Extract the [X, Y] coordinate from the center of the cell holding the provided text.  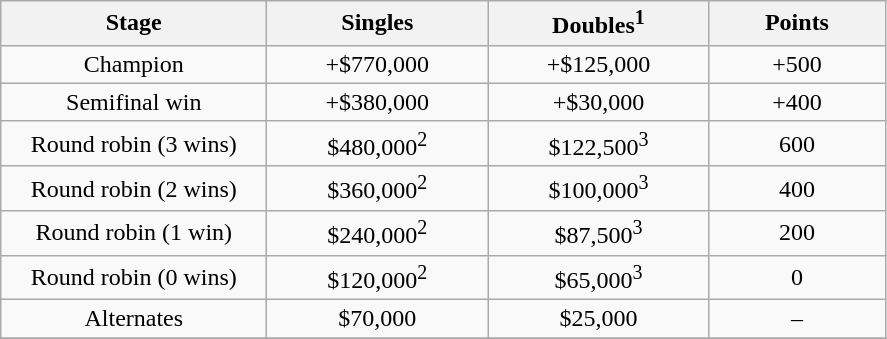
$120,0002 [378, 278]
+$125,000 [598, 64]
$122,5003 [598, 144]
$480,0002 [378, 144]
600 [797, 144]
+$380,000 [378, 102]
$70,000 [378, 319]
$65,0003 [598, 278]
Round robin (2 wins) [134, 188]
Semifinal win [134, 102]
$87,5003 [598, 234]
0 [797, 278]
Round robin (3 wins) [134, 144]
Round robin (0 wins) [134, 278]
Singles [378, 24]
+$30,000 [598, 102]
200 [797, 234]
Points [797, 24]
400 [797, 188]
Alternates [134, 319]
$240,0002 [378, 234]
+400 [797, 102]
$360,0002 [378, 188]
Doubles1 [598, 24]
+$770,000 [378, 64]
– [797, 319]
$25,000 [598, 319]
Stage [134, 24]
$100,0003 [598, 188]
Round robin (1 win) [134, 234]
+500 [797, 64]
Champion [134, 64]
